Detect which cell encompasses the target text, then output its (x, y) center coordinate. 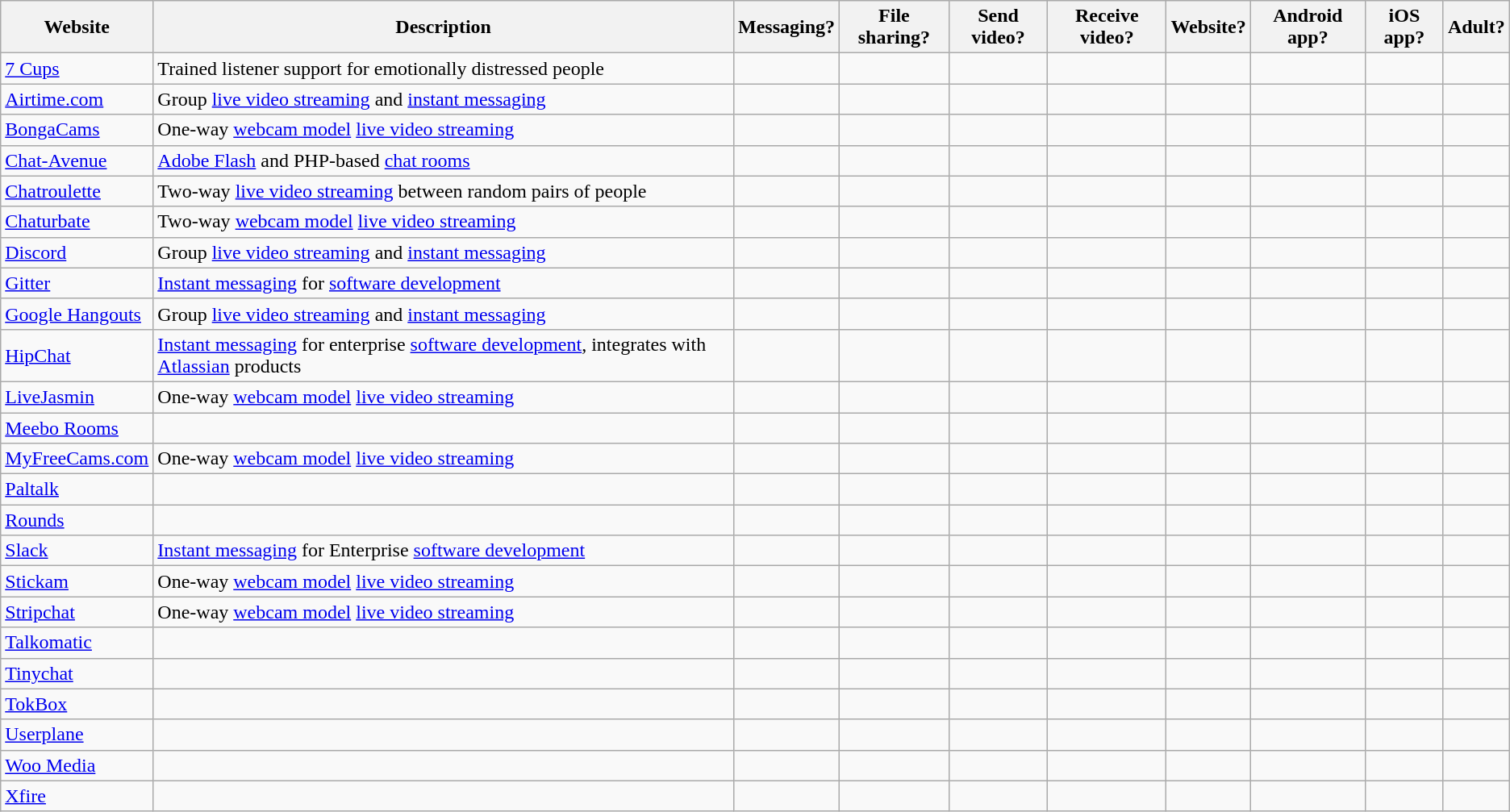
Meebo Rooms (77, 428)
Slack (77, 551)
Discord (77, 252)
Rounds (77, 520)
Chaturbate (77, 222)
Trained listener support for emotionally distressed people (444, 69)
Instant messaging for Enterprise software development (444, 551)
Send video? (999, 27)
MyFreeCams.com (77, 459)
7 Cups (77, 69)
Messaging? (787, 27)
Stripchat (77, 612)
Instant messaging for enterprise software development, integrates with Atlassian products (444, 355)
TokBox (77, 704)
Adobe Flash and PHP-based chat rooms (444, 160)
HipChat (77, 355)
Airtime.com (77, 99)
LiveJasmin (77, 397)
Tinychat (77, 673)
BongaCams (77, 130)
File sharing? (895, 27)
Website? (1208, 27)
iOS app? (1404, 27)
Description (444, 27)
Adult? (1476, 27)
Android app? (1308, 27)
Talkomatic (77, 643)
Gitter (77, 283)
Xfire (77, 796)
Receive video? (1107, 27)
Two-way live video streaming between random pairs of people (444, 191)
Stickam (77, 581)
Userplane (77, 735)
Google Hangouts (77, 314)
Instant messaging for software development (444, 283)
Chatroulette (77, 191)
Woo Media (77, 765)
Paltalk (77, 489)
Website (77, 27)
Chat-Avenue (77, 160)
Two-way webcam model live video streaming (444, 222)
